Identify which cell holds the provided text, then report its [X, Y] central coordinate. 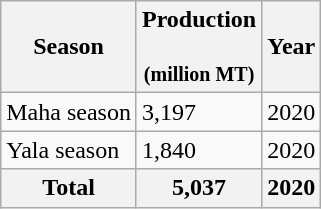
3,197 [198, 112]
Total [69, 188]
Yala season [69, 150]
Season [69, 47]
5,037 [198, 188]
Year [292, 47]
Production(million MT) [198, 47]
Maha season [69, 112]
1,840 [198, 150]
